Provide the [x, y] coordinate of the cell's center where the given text is located.  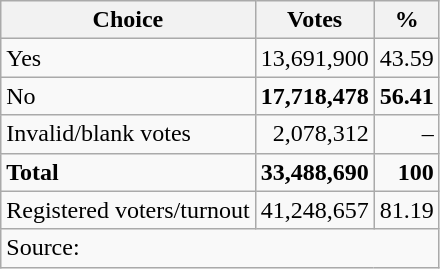
Registered voters/turnout [128, 210]
2,078,312 [314, 134]
% [406, 20]
Votes [314, 20]
56.41 [406, 96]
13,691,900 [314, 58]
43.59 [406, 58]
– [406, 134]
100 [406, 172]
No [128, 96]
17,718,478 [314, 96]
33,488,690 [314, 172]
Total [128, 172]
Yes [128, 58]
Choice [128, 20]
Source: [220, 248]
Invalid/blank votes [128, 134]
41,248,657 [314, 210]
81.19 [406, 210]
